For the text-containing cell, return its midpoint in (x, y) coordinate format. 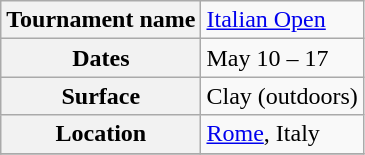
Location (101, 134)
Italian Open (282, 20)
Dates (101, 58)
Tournament name (101, 20)
Clay (outdoors) (282, 96)
Surface (101, 96)
Rome, Italy (282, 134)
May 10 – 17 (282, 58)
